Determine the (x, y) coordinate at the center of the cell enclosing the given text.  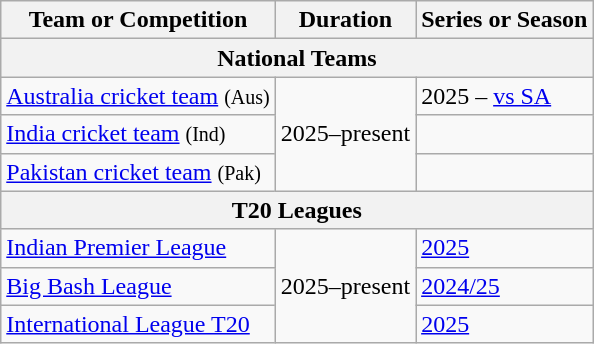
Big Bash League (138, 286)
Team or Competition (138, 20)
Pakistan cricket team (Pak) (138, 172)
International League T20 (138, 324)
National Teams (297, 58)
2024/25 (504, 286)
Duration (345, 20)
2025 – vs SA (504, 96)
Indian Premier League (138, 248)
T20 Leagues (297, 210)
Series or Season (504, 20)
India cricket team (Ind) (138, 134)
Australia cricket team (Aus) (138, 96)
